Determine the (X, Y) coordinate at the center of the cell enclosing the given text.  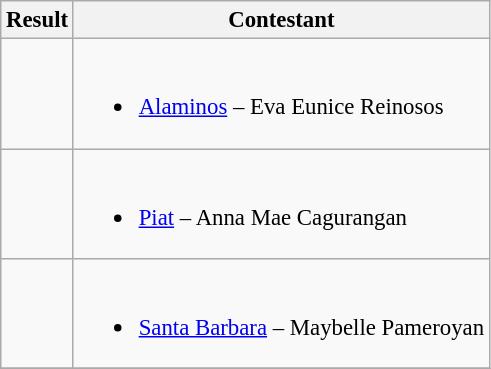
Result (38, 20)
Piat – Anna Mae Cagurangan (281, 204)
Contestant (281, 20)
Alaminos – Eva Eunice Reinosos (281, 94)
Santa Barbara – Maybelle Pameroyan (281, 314)
